Provide the [x, y] coordinate of the cell's center where the given text is located.  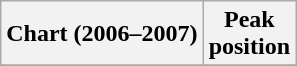
Chart (2006–2007) [102, 34]
Peak position [249, 34]
